Provide the [x, y] coordinate of the cell's center where the given text is located.  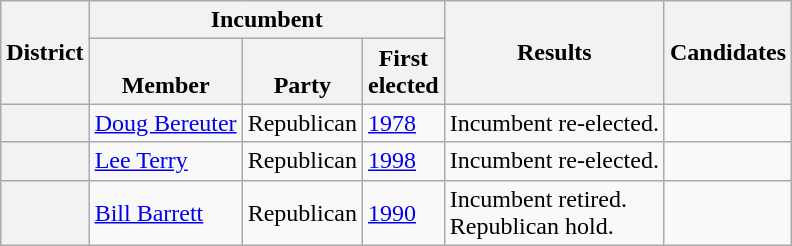
Candidates [728, 52]
District [45, 52]
Incumbent [266, 20]
Member [166, 72]
1990 [404, 212]
Incumbent retired.Republican hold. [554, 212]
Firstelected [404, 72]
1998 [404, 161]
Lee Terry [166, 161]
Party [302, 72]
Doug Bereuter [166, 123]
Results [554, 52]
Bill Barrett [166, 212]
1978 [404, 123]
